Scan for the cell matching the given text and deliver its (x, y) coordinate at center. 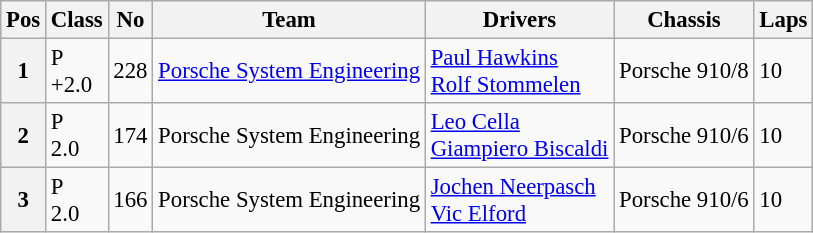
Leo Cella Giampiero Biscaldi (519, 136)
174 (130, 136)
Porsche 910/8 (684, 72)
No (130, 20)
1 (24, 72)
2 (24, 136)
3 (24, 200)
166 (130, 200)
Chassis (684, 20)
Jochen Neerpasch Vic Elford (519, 200)
Class (78, 20)
P+2.0 (78, 72)
Drivers (519, 20)
Team (290, 20)
Pos (24, 20)
228 (130, 72)
Laps (784, 20)
Paul Hawkins Rolf Stommelen (519, 72)
